Search for the cell housing the specified text and yield its [X, Y] center coordinate. 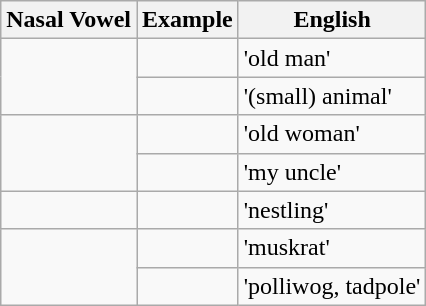
Nasal Vowel [69, 20]
'polliwog, tadpole' [332, 286]
'my uncle' [332, 172]
'nestling' [332, 210]
'muskrat' [332, 248]
Example [187, 20]
English [332, 20]
'(small) animal' [332, 96]
'old woman' [332, 134]
'old man' [332, 58]
